Scan for the cell matching the given text and deliver its [X, Y] coordinate at center. 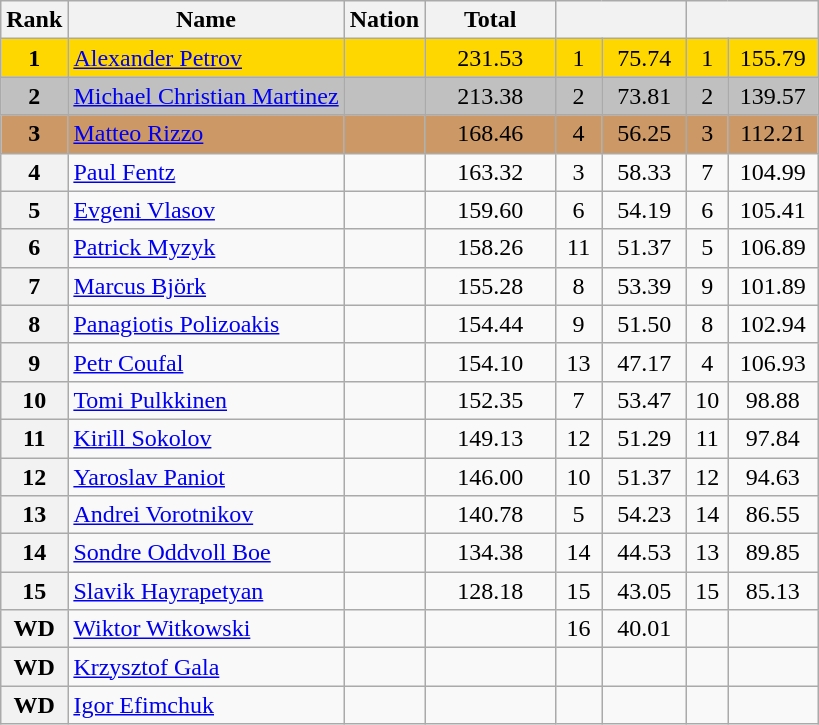
154.44 [490, 324]
213.38 [490, 96]
128.18 [490, 591]
86.55 [773, 515]
Andrei Vorotnikov [206, 515]
Michael Christian Martinez [206, 96]
Krzysztof Gala [206, 667]
Marcus Björk [206, 286]
139.57 [773, 96]
98.88 [773, 400]
53.47 [644, 400]
97.84 [773, 438]
154.10 [490, 362]
155.28 [490, 286]
Matteo Rizzo [206, 134]
Name [206, 20]
94.63 [773, 477]
44.53 [644, 553]
58.33 [644, 172]
53.39 [644, 286]
Sondre Oddvoll Boe [206, 553]
105.41 [773, 210]
Total [490, 20]
Panagiotis Polizoakis [206, 324]
102.94 [773, 324]
Igor Efimchuk [206, 705]
155.79 [773, 58]
Rank [34, 20]
89.85 [773, 553]
Patrick Myzyk [206, 248]
Petr Coufal [206, 362]
158.26 [490, 248]
Slavik Hayrapetyan [206, 591]
106.93 [773, 362]
Nation [384, 20]
43.05 [644, 591]
140.78 [490, 515]
134.38 [490, 553]
Kirill Sokolov [206, 438]
54.19 [644, 210]
56.25 [644, 134]
75.74 [644, 58]
104.99 [773, 172]
Yaroslav Paniot [206, 477]
51.50 [644, 324]
112.21 [773, 134]
40.01 [644, 629]
16 [579, 629]
101.89 [773, 286]
Tomi Pulkkinen [206, 400]
73.81 [644, 96]
51.29 [644, 438]
Paul Fentz [206, 172]
231.53 [490, 58]
149.13 [490, 438]
146.00 [490, 477]
47.17 [644, 362]
152.35 [490, 400]
54.23 [644, 515]
Evgeni Vlasov [206, 210]
Wiktor Witkowski [206, 629]
163.32 [490, 172]
106.89 [773, 248]
159.60 [490, 210]
85.13 [773, 591]
168.46 [490, 134]
Alexander Petrov [206, 58]
